Return the [X, Y] coordinate for the center point of the cell that contains the specified text.  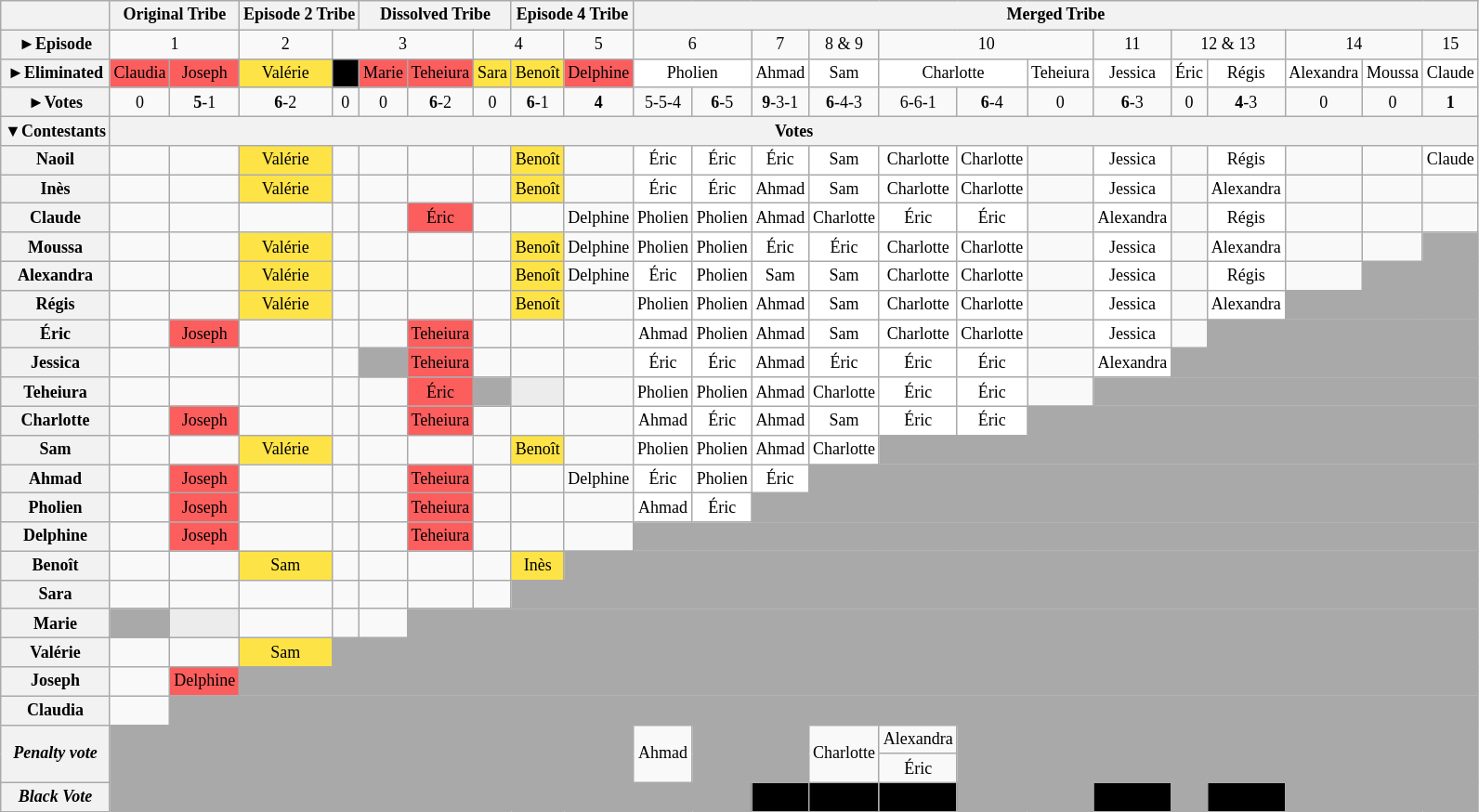
Votes [793, 130]
6-1 [537, 102]
5-1 [204, 102]
Black Vote [56, 797]
6-5 [722, 102]
▼Contestants [56, 130]
4-3 [1246, 102]
►Eliminated [56, 72]
Original Tribe [175, 15]
5-5-4 [663, 102]
10 [987, 45]
Naoil [56, 160]
2 [286, 45]
Episode 2 Tribe [299, 15]
6-4-3 [844, 102]
8 & 9 [844, 45]
►Votes [56, 102]
►Episode [56, 45]
3 [403, 45]
Penalty vote [56, 753]
6 [693, 45]
12 & 13 [1228, 45]
6-6-1 [918, 102]
15 [1450, 45]
14 [1354, 45]
11 [1132, 45]
Dissolved Tribe [436, 15]
Merged Tribe [1055, 15]
9-3-1 [780, 102]
5 [598, 45]
7 [780, 45]
6-4 [992, 102]
6-3 [1132, 102]
Episode 4 Tribe [572, 15]
